Capture the cell that displays the provided text and extract its [X, Y] central coordinate. 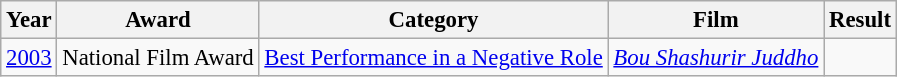
Year [29, 20]
Film [716, 20]
Bou Shashurir Juddho [716, 58]
National Film Award [158, 58]
Award [158, 20]
Category [434, 20]
Best Performance in a Negative Role [434, 58]
Result [860, 20]
2003 [29, 58]
